Return the [x, y] coordinate for the center point of the cell that contains the specified text.  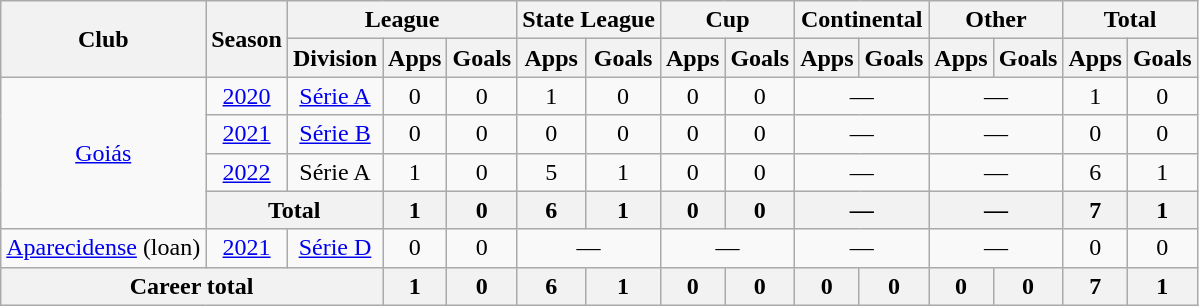
Division [334, 58]
Cup [727, 20]
Goiás [104, 153]
Season [247, 39]
Aparecidense (loan) [104, 248]
5 [552, 172]
Série D [334, 248]
2022 [247, 172]
Continental [862, 20]
League [402, 20]
State League [589, 20]
Série B [334, 134]
Club [104, 39]
Other [996, 20]
2020 [247, 96]
Career total [192, 286]
